Capture the cell that displays the provided text and extract its (x, y) central coordinate. 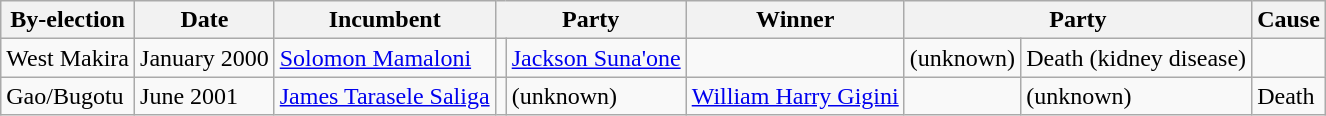
June 2001 (205, 96)
West Makira (68, 58)
Incumbent (384, 20)
Gao/Bugotu (68, 96)
Cause (1289, 20)
William Harry Gigini (795, 96)
Winner (795, 20)
Date (205, 20)
January 2000 (205, 58)
Death (kidney disease) (1136, 58)
Solomon Mamaloni (384, 58)
Death (1289, 96)
James Tarasele Saliga (384, 96)
Jackson Suna'one (596, 58)
By-election (68, 20)
